Pinpoint the cell where the given text exists, returning its (x, y) midpoint coordinate. 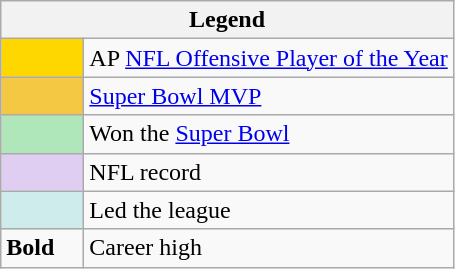
Career high (268, 248)
Led the league (268, 210)
NFL record (268, 172)
Super Bowl MVP (268, 96)
Bold (42, 248)
Legend (228, 20)
AP NFL Offensive Player of the Year (268, 58)
Won the Super Bowl (268, 134)
